Output the [x, y] coordinate of the center of the cell containing the given text.  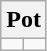
Pot [24, 20]
